Locate the cell with the specified text and output its (X, Y) center coordinate. 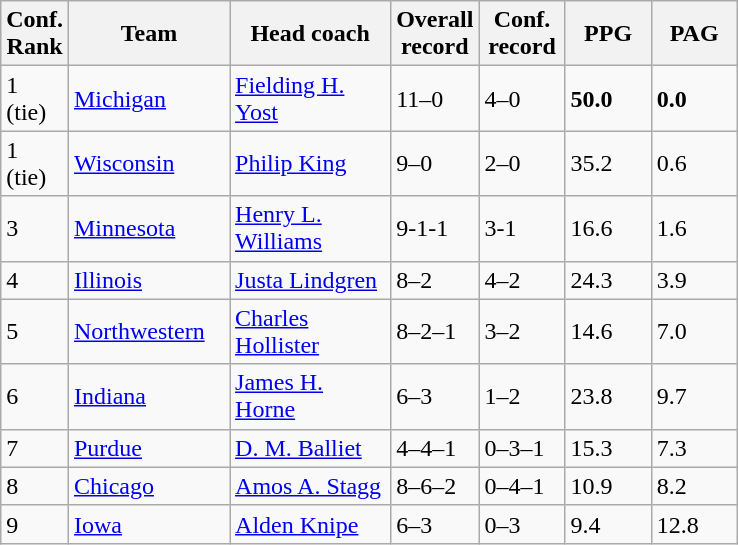
0.6 (694, 164)
7.0 (694, 332)
Justa Lindgren (310, 280)
50.0 (608, 98)
12.8 (694, 524)
Conf. record (522, 34)
Wisconsin (148, 164)
Iowa (148, 524)
3–2 (522, 332)
1–2 (522, 396)
0–3–1 (522, 448)
15.3 (608, 448)
4 (35, 280)
16.6 (608, 228)
Alden Knipe (310, 524)
4–0 (522, 98)
11–0 (435, 98)
2–0 (522, 164)
Overall record (435, 34)
Minnesota (148, 228)
4–2 (522, 280)
35.2 (608, 164)
Amos A. Stagg (310, 486)
0–3 (522, 524)
Indiana (148, 396)
5 (35, 332)
14.6 (608, 332)
8–6–2 (435, 486)
James H. Horne (310, 396)
9 (35, 524)
3 (35, 228)
8–2–1 (435, 332)
9–0 (435, 164)
8 (35, 486)
Fielding H. Yost (310, 98)
1.6 (694, 228)
0–4–1 (522, 486)
24.3 (608, 280)
9.7 (694, 396)
0.0 (694, 98)
Philip King (310, 164)
10.9 (608, 486)
Chicago (148, 486)
3-1 (522, 228)
8–2 (435, 280)
7 (35, 448)
D. M. Balliet (310, 448)
7.3 (694, 448)
Head coach (310, 34)
Northwestern (148, 332)
Purdue (148, 448)
Conf. Rank (35, 34)
23.8 (608, 396)
3.9 (694, 280)
4–4–1 (435, 448)
6 (35, 396)
Michigan (148, 98)
Team (148, 34)
PPG (608, 34)
Illinois (148, 280)
8.2 (694, 486)
9.4 (608, 524)
Charles Hollister (310, 332)
9-1-1 (435, 228)
Henry L. Williams (310, 228)
PAG (694, 34)
